From the cell containing the given text, extract its center point as [X, Y] coordinate. 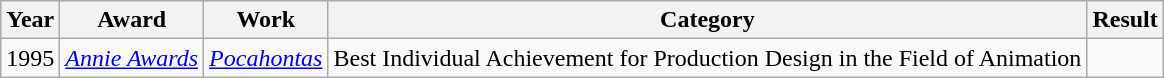
Year [30, 20]
Result [1125, 20]
Best Individual Achievement for Production Design in the Field of Animation [708, 58]
Award [132, 20]
Work [266, 20]
Annie Awards [132, 58]
Pocahontas [266, 58]
Category [708, 20]
1995 [30, 58]
